Pinpoint the cell where the given text exists, returning its (X, Y) midpoint coordinate. 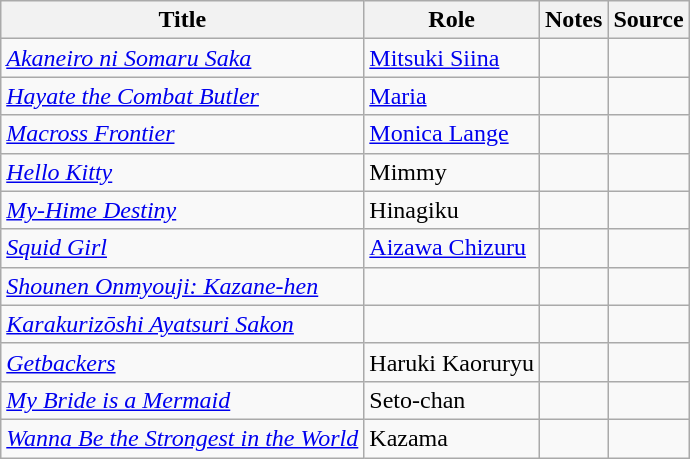
Karakurizōshi Ayatsuri Sakon (182, 324)
Haruki Kaoruryu (452, 362)
My-Hime Destiny (182, 210)
Getbackers (182, 362)
Kazama (452, 438)
Shounen Onmyouji: Kazane-hen (182, 286)
Hello Kitty (182, 172)
Mitsuki Siina (452, 58)
Aizawa Chizuru (452, 248)
Squid Girl (182, 248)
Mimmy (452, 172)
Maria (452, 96)
Title (182, 20)
Seto-chan (452, 400)
Wanna Be the Strongest in the World (182, 438)
Notes (573, 20)
Role (452, 20)
Monica Lange (452, 134)
Akaneiro ni Somaru Saka (182, 58)
Hayate the Combat Butler (182, 96)
Macross Frontier (182, 134)
My Bride is a Mermaid (182, 400)
Source (648, 20)
Hinagiku (452, 210)
